Return [x, y] of the center of cell containing provided text 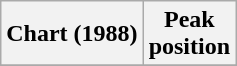
Peakposition [189, 34]
Chart (1988) [72, 34]
